Find where the given text appears and provide that cell's center as (x, y) coordinate. 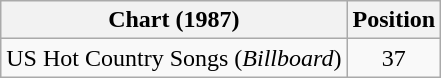
37 (394, 58)
Position (394, 20)
US Hot Country Songs (Billboard) (174, 58)
Chart (1987) (174, 20)
